Detect which cell encompasses the target text, then output its [X, Y] center coordinate. 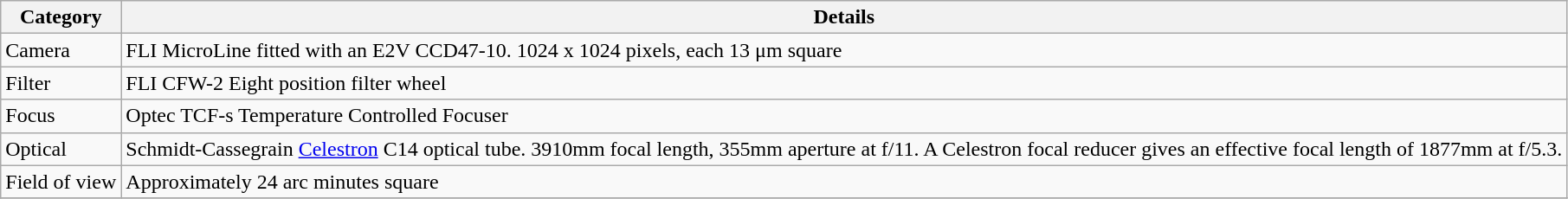
FLI MicroLine fitted with an E2V CCD47-10. 1024 x 1024 pixels, each 13 μm square [844, 50]
Field of view [61, 182]
Focus [61, 116]
Optical [61, 149]
FLI CFW-2 Eight position filter wheel [844, 83]
Details [844, 17]
Approximately 24 arc minutes square [844, 182]
Category [61, 17]
Filter [61, 83]
Camera [61, 50]
Optec TCF-s Temperature Controlled Focuser [844, 116]
